Search for the cell housing the specified text and yield its [X, Y] center coordinate. 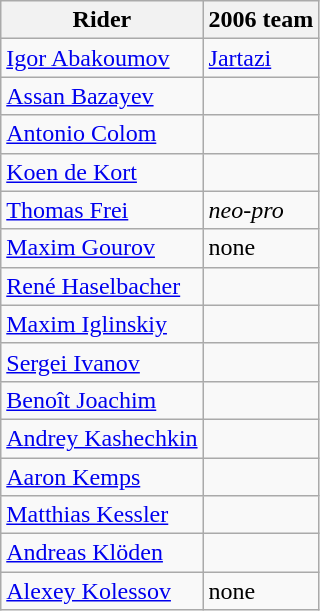
Maxim Iglinskiy [102, 324]
René Haselbacher [102, 286]
Assan Bazayev [102, 96]
Antonio Colom [102, 134]
Benoît Joachim [102, 400]
Matthias Kessler [102, 515]
Aaron Kemps [102, 477]
Alexey Kolessov [102, 591]
Thomas Frei [102, 210]
Koen de Kort [102, 172]
Sergei Ivanov [102, 362]
neo-pro [261, 210]
Andreas Klöden [102, 553]
Rider [102, 20]
Maxim Gourov [102, 248]
Igor Abakoumov [102, 58]
Jartazi [261, 58]
2006 team [261, 20]
Andrey Kashechkin [102, 438]
